Provide the (x, y) coordinate of the cell's center where the given text is located.  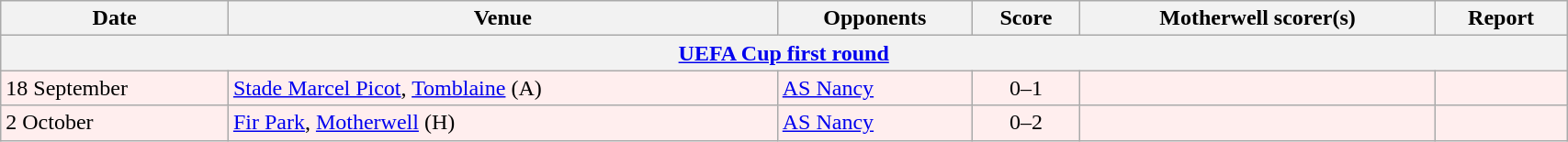
Score (1025, 18)
18 September (115, 88)
Motherwell scorer(s) (1258, 18)
Opponents (874, 18)
2 October (115, 123)
0–2 (1025, 123)
Venue (502, 18)
UEFA Cup first round (784, 53)
0–1 (1025, 88)
Stade Marcel Picot, Tomblaine (A) (502, 88)
Fir Park, Motherwell (H) (502, 123)
Report (1501, 18)
Date (115, 18)
